Provide the (x, y) coordinate of the cell's center where the given text is located.  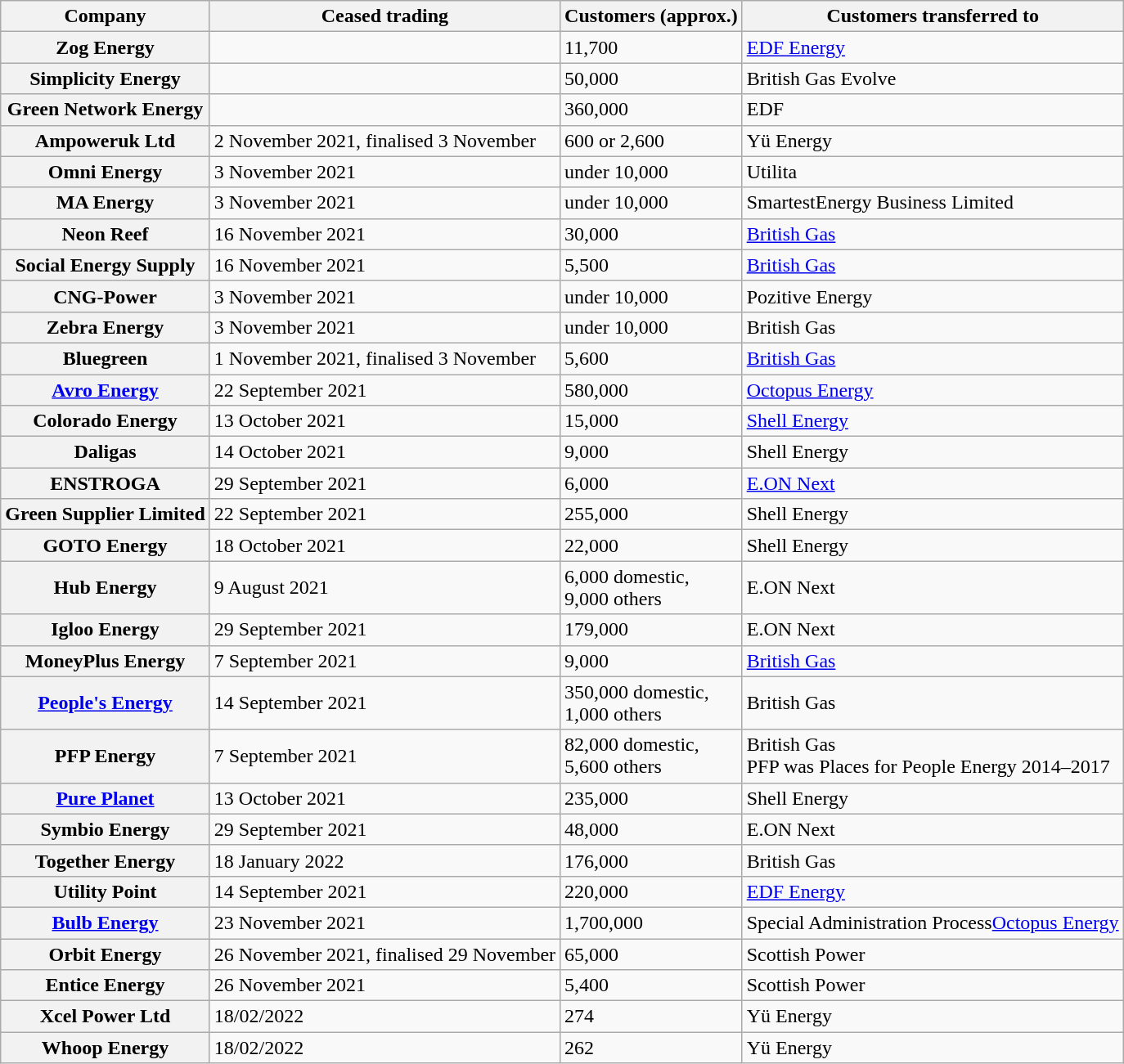
5,500 (651, 265)
5,600 (651, 358)
Pozitive Energy (933, 296)
22,000 (651, 545)
British GasPFP was Places for People Energy 2014–2017 (933, 756)
Utilita (933, 172)
Bluegreen (106, 358)
Avro Energy (106, 390)
EDF (933, 110)
18 January 2022 (384, 860)
176,000 (651, 860)
235,000 (651, 798)
MoneyPlus Energy (106, 661)
274 (651, 1017)
26 November 2021 (384, 985)
Colorado Energy (106, 421)
Simplicity Energy (106, 79)
Symbio Energy (106, 829)
262 (651, 1048)
50,000 (651, 79)
Utility Point (106, 891)
1 November 2021, finalised 3 November (384, 358)
People's Energy (106, 703)
Ceased trading (384, 16)
23 November 2021 (384, 923)
30,000 (651, 234)
Ampoweruk Ltd (106, 141)
220,000 (651, 891)
255,000 (651, 514)
18 October 2021 (384, 545)
Octopus Energy (933, 390)
Customers (approx.) (651, 16)
Igloo Energy (106, 630)
Hub Energy (106, 587)
48,000 (651, 829)
Bulb Energy (106, 923)
6,000 domestic,9,000 others (651, 587)
Whoop Energy (106, 1048)
11,700 (651, 47)
Social Energy Supply (106, 265)
600 or 2,600 (651, 141)
Zog Energy (106, 47)
CNG-Power (106, 296)
GOTO Energy (106, 545)
360,000 (651, 110)
Green Supplier Limited (106, 514)
580,000 (651, 390)
2 November 2021, finalised 3 November (384, 141)
Company (106, 16)
Together Energy (106, 860)
14 October 2021 (384, 452)
1,700,000 (651, 923)
Neon Reef (106, 234)
Zebra Energy (106, 327)
9 August 2021 (384, 587)
Green Network Energy (106, 110)
Pure Planet (106, 798)
Entice Energy (106, 985)
British Gas Evolve (933, 79)
26 November 2021, finalised 29 November (384, 954)
Daligas (106, 452)
Customers transferred to (933, 16)
PFP Energy (106, 756)
ENSTROGA (106, 483)
350,000 domestic,1,000 others (651, 703)
MA Energy (106, 203)
Omni Energy (106, 172)
5,400 (651, 985)
65,000 (651, 954)
Orbit Energy (106, 954)
15,000 (651, 421)
6,000 (651, 483)
SmartestEnergy Business Limited (933, 203)
Xcel Power Ltd (106, 1017)
Special Administration ProcessOctopus Energy (933, 923)
82,000 domestic,5,600 others (651, 756)
179,000 (651, 630)
